Identify which cell holds the provided text, then report its (x, y) central coordinate. 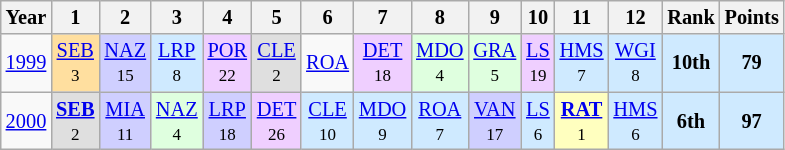
7 (382, 17)
LS19 (538, 63)
SEB3 (75, 63)
10 (538, 17)
MIA11 (125, 121)
5 (276, 17)
ROA7 (440, 121)
LS6 (538, 121)
GRA5 (494, 63)
HMS6 (635, 121)
4 (228, 17)
DET18 (382, 63)
10th (690, 63)
9 (494, 17)
1 (75, 17)
6th (690, 121)
6 (328, 17)
3 (177, 17)
HMS7 (582, 63)
2 (125, 17)
ROA (328, 63)
CLE10 (328, 121)
RAT1 (582, 121)
12 (635, 17)
LRP18 (228, 121)
MDO9 (382, 121)
MDO4 (440, 63)
11 (582, 17)
VAN17 (494, 121)
NAZ4 (177, 121)
DET26 (276, 121)
WGI8 (635, 63)
8 (440, 17)
LRP8 (177, 63)
Rank (690, 17)
79 (752, 63)
NAZ15 (125, 63)
SEB2 (75, 121)
2000 (26, 121)
CLE2 (276, 63)
1999 (26, 63)
POR22 (228, 63)
97 (752, 121)
Year (26, 17)
Points (752, 17)
